Search for the cell housing the specified text and yield its (X, Y) center coordinate. 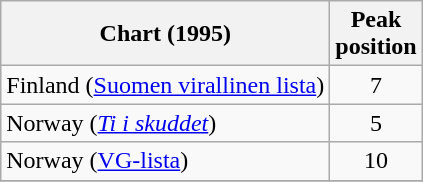
5 (376, 123)
Norway (Ti i skuddet) (166, 123)
7 (376, 85)
Norway (VG-lista) (166, 161)
Finland (Suomen virallinen lista) (166, 85)
Chart (1995) (166, 34)
Peakposition (376, 34)
10 (376, 161)
